Scan for the cell matching the given text and deliver its (X, Y) coordinate at center. 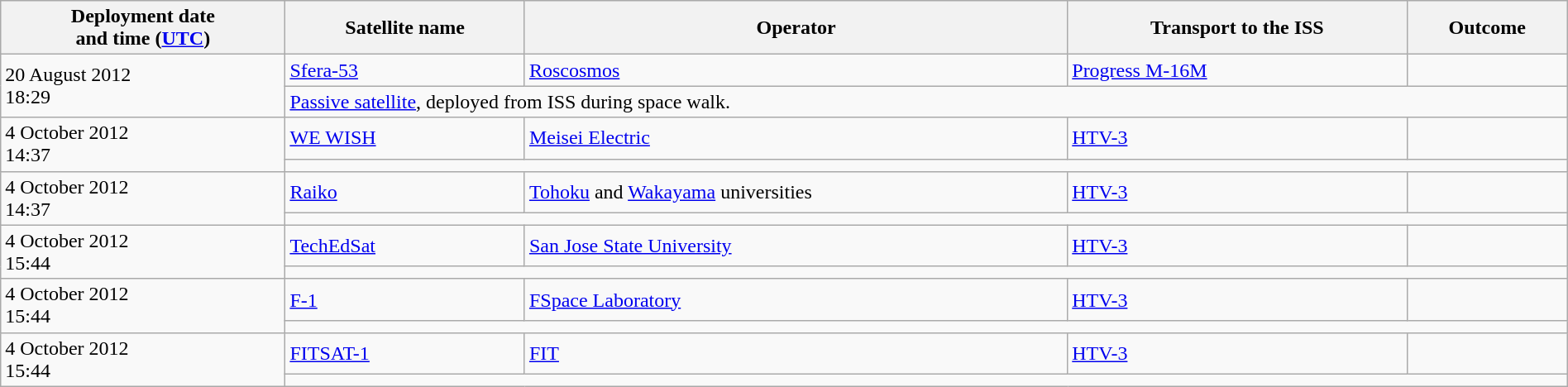
Outcome (1487, 28)
Satellite name (405, 28)
Transport to the ISS (1237, 28)
Roscosmos (796, 70)
TechEdSat (405, 246)
Passive satellite, deployed from ISS during space walk. (926, 102)
Sfera-53 (405, 70)
Raiko (405, 192)
F-1 (405, 299)
Deployment dateand time (UTC) (143, 28)
Progress M-16M (1237, 70)
FSpace Laboratory (796, 299)
WE WISH (405, 138)
20 August 2012 18:29 (143, 86)
FIT (796, 353)
Tohoku and Wakayama universities (796, 192)
FITSAT-1 (405, 353)
Meisei Electric (796, 138)
Operator (796, 28)
San Jose State University (796, 246)
